Provide the (X, Y) coordinate of the cell's center where the given text is located.  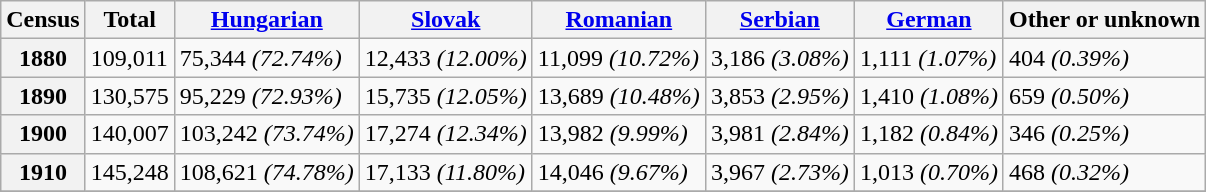
Total (130, 20)
140,007 (130, 134)
13,982 (9.99%) (618, 134)
109,011 (130, 58)
103,242 (73.74%) (266, 134)
3,967 (2.73%) (780, 172)
1910 (43, 172)
Census (43, 20)
145,248 (130, 172)
Other or unknown (1104, 20)
Hungarian (266, 20)
1880 (43, 58)
1,182 (0.84%) (928, 134)
12,433 (12.00%) (446, 58)
1900 (43, 134)
17,133 (11.80%) (446, 172)
130,575 (130, 96)
404 (0.39%) (1104, 58)
Romanian (618, 20)
75,344 (72.74%) (266, 58)
Serbian (780, 20)
11,099 (10.72%) (618, 58)
3,981 (2.84%) (780, 134)
468 (0.32%) (1104, 172)
108,621 (74.78%) (266, 172)
13,689 (10.48%) (618, 96)
German (928, 20)
17,274 (12.34%) (446, 134)
346 (0.25%) (1104, 134)
3,186 (3.08%) (780, 58)
15,735 (12.05%) (446, 96)
3,853 (2.95%) (780, 96)
1890 (43, 96)
659 (0.50%) (1104, 96)
1,410 (1.08%) (928, 96)
Slovak (446, 20)
1,013 (0.70%) (928, 172)
1,111 (1.07%) (928, 58)
14,046 (9.67%) (618, 172)
95,229 (72.93%) (266, 96)
